For the text-containing cell, return its midpoint in (X, Y) coordinate format. 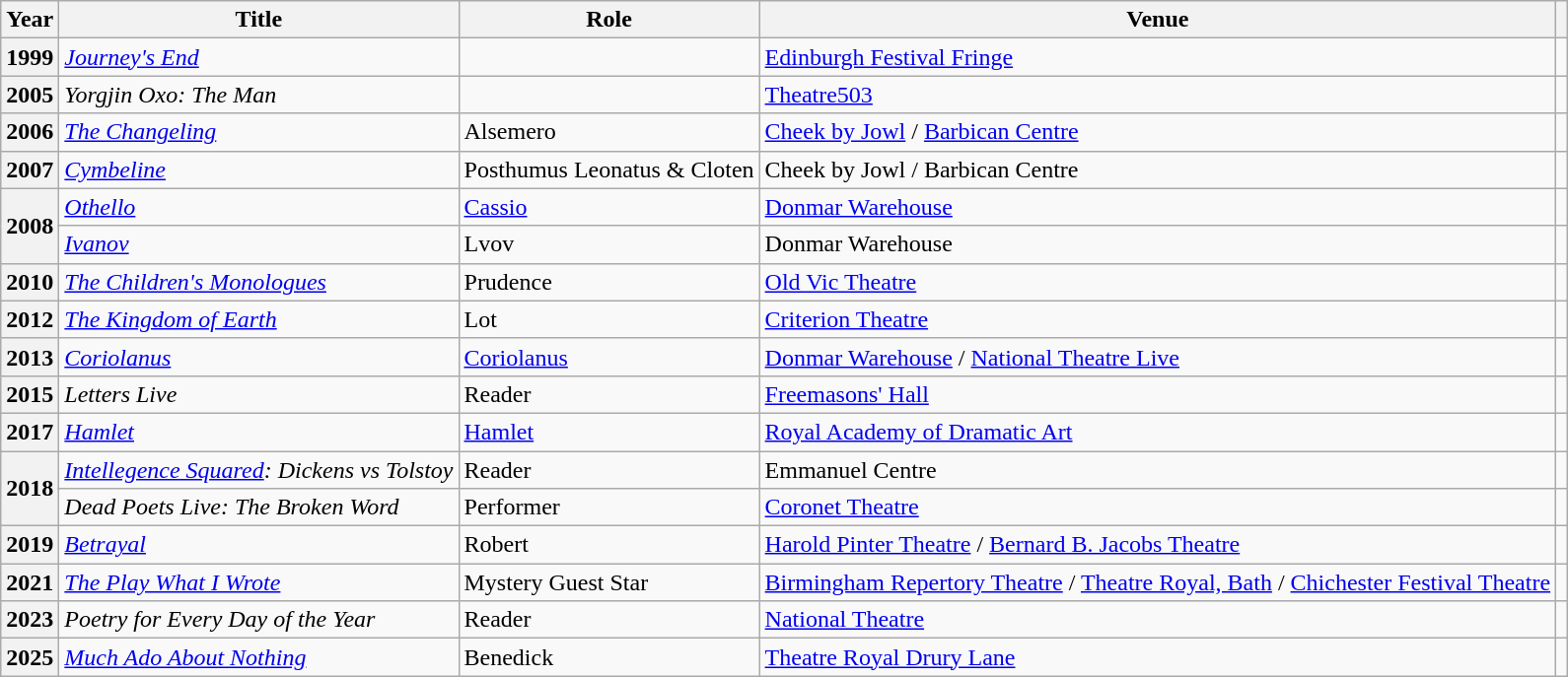
2012 (30, 319)
The Children's Monologues (258, 282)
2019 (30, 545)
Lvov (609, 244)
Donmar Warehouse / National Theatre Live (1158, 357)
2015 (30, 394)
Othello (258, 207)
Poetry for Every Day of the Year (258, 620)
The Play What I Wrote (258, 582)
Criterion Theatre (1158, 319)
Intellegence Squared: Dickens vs Tolstoy (258, 470)
2013 (30, 357)
Theatre Royal Drury Lane (1158, 657)
Lot (609, 319)
Royal Academy of Dramatic Art (1158, 432)
Mystery Guest Star (609, 582)
2018 (30, 489)
Yorgjin Oxo: The Man (258, 95)
Benedick (609, 657)
Venue (1158, 20)
The Changeling (258, 132)
Old Vic Theatre (1158, 282)
Betrayal (258, 545)
Year (30, 20)
Role (609, 20)
Title (258, 20)
Harold Pinter Theatre / Bernard B. Jacobs Theatre (1158, 545)
Robert (609, 545)
1999 (30, 57)
Freemasons' Hall (1158, 394)
2023 (30, 620)
2008 (30, 226)
2017 (30, 432)
2006 (30, 132)
Edinburgh Festival Fringe (1158, 57)
Birmingham Repertory Theatre / Theatre Royal, Bath / Chichester Festival Theatre (1158, 582)
Prudence (609, 282)
Dead Poets Live: The Broken Word (258, 508)
Cassio (609, 207)
Journey's End (258, 57)
National Theatre (1158, 620)
2025 (30, 657)
Much Ado About Nothing (258, 657)
Posthumus Leonatus & Cloten (609, 169)
Emmanuel Centre (1158, 470)
Ivanov (258, 244)
Theatre503 (1158, 95)
2005 (30, 95)
2010 (30, 282)
Cymbeline (258, 169)
2021 (30, 582)
Letters Live (258, 394)
Alsemero (609, 132)
The Kingdom of Earth (258, 319)
2007 (30, 169)
Coronet Theatre (1158, 508)
Performer (609, 508)
